Return [x, y] of the center of cell containing provided text 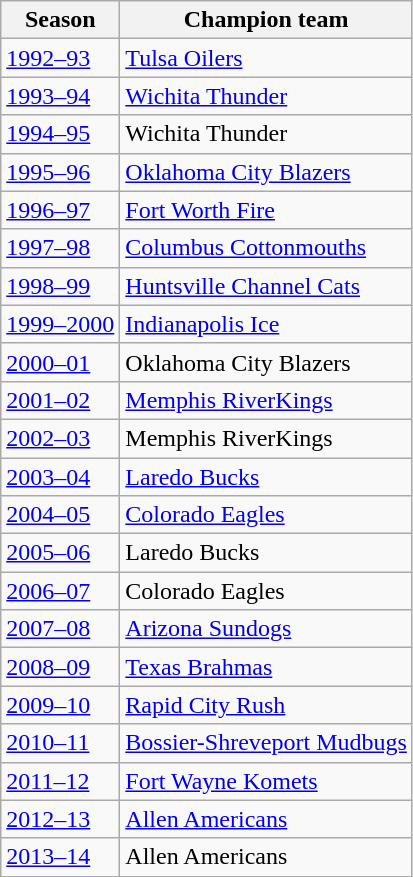
Texas Brahmas [266, 667]
2009–10 [60, 705]
Bossier-Shreveport Mudbugs [266, 743]
Fort Worth Fire [266, 210]
Huntsville Channel Cats [266, 286]
1997–98 [60, 248]
Indianapolis Ice [266, 324]
2011–12 [60, 781]
Columbus Cottonmouths [266, 248]
Champion team [266, 20]
2007–08 [60, 629]
2002–03 [60, 438]
1996–97 [60, 210]
1995–96 [60, 172]
2010–11 [60, 743]
1999–2000 [60, 324]
2008–09 [60, 667]
2013–14 [60, 857]
1993–94 [60, 96]
Fort Wayne Komets [266, 781]
1992–93 [60, 58]
2012–13 [60, 819]
Arizona Sundogs [266, 629]
2004–05 [60, 515]
2006–07 [60, 591]
2000–01 [60, 362]
2003–04 [60, 477]
1998–99 [60, 286]
2005–06 [60, 553]
1994–95 [60, 134]
Season [60, 20]
Rapid City Rush [266, 705]
Tulsa Oilers [266, 58]
2001–02 [60, 400]
